Search for the cell housing the specified text and yield its [x, y] center coordinate. 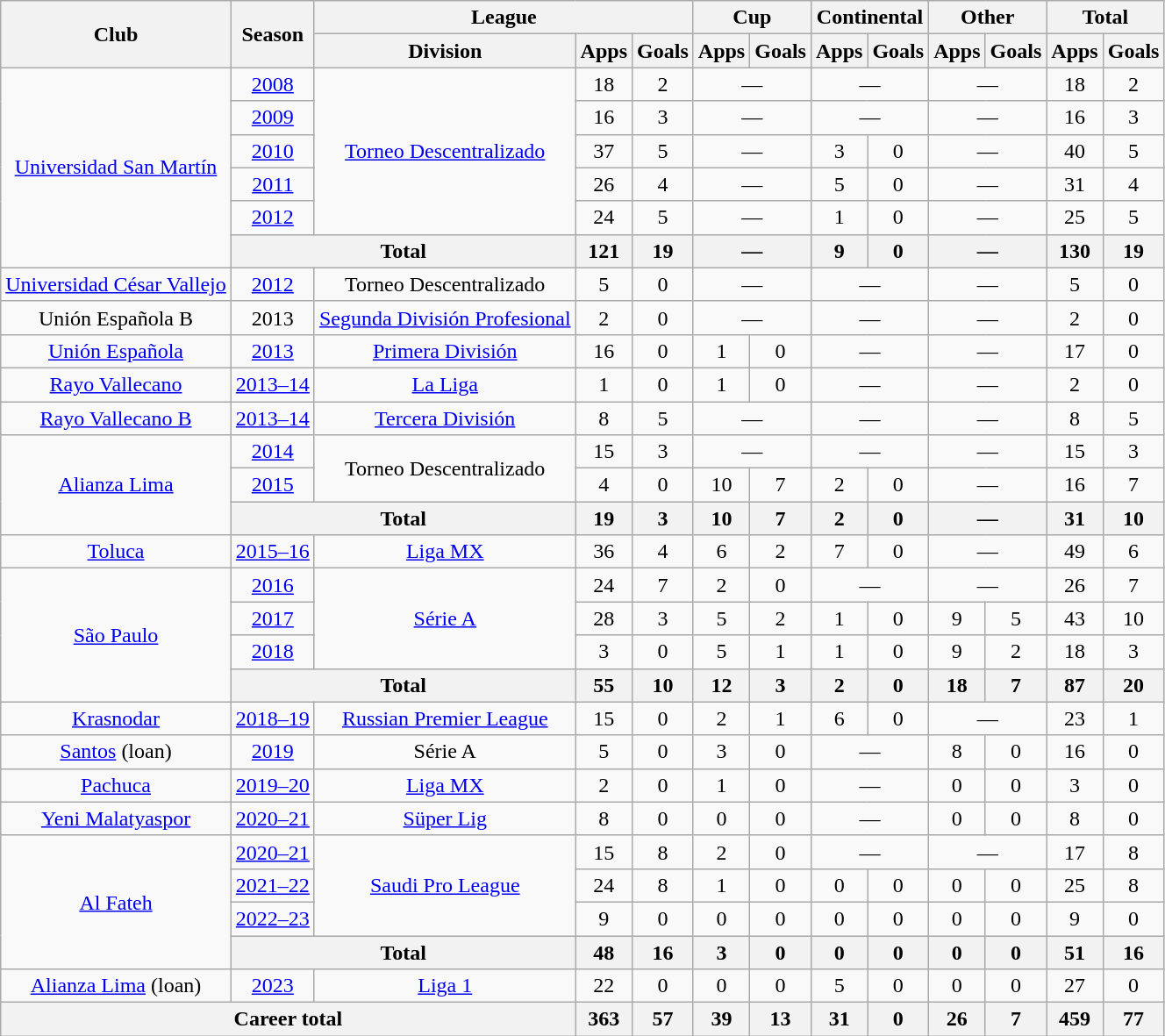
2019–20 [272, 785]
23 [1075, 718]
Career total [288, 1019]
Süper Lig [445, 818]
Santos (loan) [116, 752]
37 [604, 151]
Primera División [445, 351]
2017 [272, 618]
2022–23 [272, 918]
121 [604, 251]
Alianza Lima [116, 485]
Club [116, 34]
Rayo Vallecano B [116, 418]
2014 [272, 452]
57 [663, 1019]
Saudi Pro League [445, 885]
87 [1075, 685]
2015–16 [272, 552]
22 [604, 986]
Rayo Vallecano [116, 384]
2019 [272, 752]
Division [445, 51]
55 [604, 685]
2011 [272, 184]
2016 [272, 585]
2018–19 [272, 718]
2008 [272, 84]
28 [604, 618]
Al Fateh [116, 902]
13 [781, 1019]
Segunda División Profesional [445, 318]
130 [1075, 251]
2018 [272, 652]
Alianza Lima (loan) [116, 986]
459 [1075, 1019]
Krasnodar [116, 718]
Unión Española B [116, 318]
Tercera División [445, 418]
Cup [752, 18]
Other [988, 18]
2021–22 [272, 885]
Pachuca [116, 785]
Liga 1 [445, 986]
12 [721, 685]
São Paulo [116, 635]
Season [272, 34]
49 [1075, 552]
43 [1075, 618]
48 [604, 952]
Continental [869, 18]
La Liga [445, 384]
Unión Española [116, 351]
40 [1075, 151]
Toluca [116, 552]
League [504, 18]
39 [721, 1019]
51 [1075, 952]
27 [1075, 986]
Universidad César Vallejo [116, 284]
2023 [272, 986]
Universidad San Martín [116, 168]
2015 [272, 485]
Yeni Malatyaspor [116, 818]
36 [604, 552]
Russian Premier League [445, 718]
77 [1133, 1019]
20 [1133, 685]
2010 [272, 151]
363 [604, 1019]
2009 [272, 118]
